Detect which cell encompasses the target text, then output its [x, y] center coordinate. 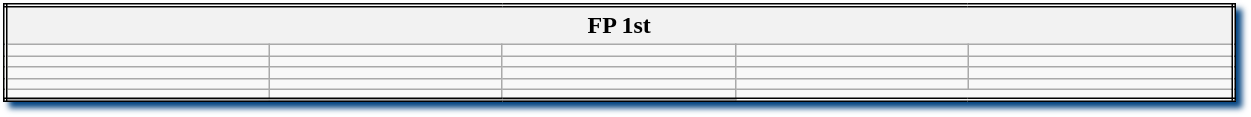
FP 1st [619, 25]
